Find where the given text appears and provide that cell's center as (x, y) coordinate. 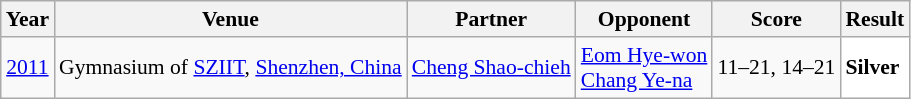
Partner (492, 19)
Score (776, 19)
Venue (230, 19)
Gymnasium of SZIIT, Shenzhen, China (230, 68)
Cheng Shao-chieh (492, 68)
2011 (28, 68)
Year (28, 19)
Eom Hye-won Chang Ye-na (644, 68)
Opponent (644, 19)
Result (874, 19)
Silver (874, 68)
11–21, 14–21 (776, 68)
